Scan for the cell matching the given text and deliver its [X, Y] coordinate at center. 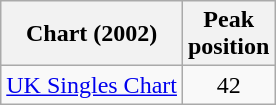
42 [228, 85]
Peakposition [228, 34]
UK Singles Chart [92, 85]
Chart (2002) [92, 34]
